Provide the (x, y) coordinate of the cell's center where the given text is located.  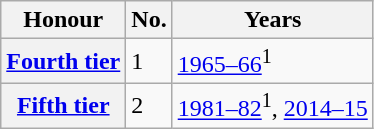
2 (149, 106)
Honour (64, 20)
1965–661 (272, 62)
1981–821, 2014–15 (272, 106)
1 (149, 62)
No. (149, 20)
Years (272, 20)
Fourth tier (64, 62)
Fifth tier (64, 106)
